Determine the [X, Y] coordinate at the center of the cell enclosing the given text.  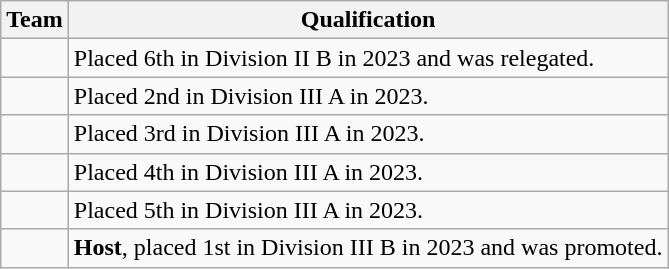
Placed 6th in Division II B in 2023 and was relegated. [368, 58]
Host, placed 1st in Division III B in 2023 and was promoted. [368, 248]
Placed 5th in Division III A in 2023. [368, 210]
Qualification [368, 20]
Placed 2nd in Division III A in 2023. [368, 96]
Team [35, 20]
Placed 4th in Division III A in 2023. [368, 172]
Placed 3rd in Division III A in 2023. [368, 134]
